From the cell containing the given text, extract its center point as [X, Y] coordinate. 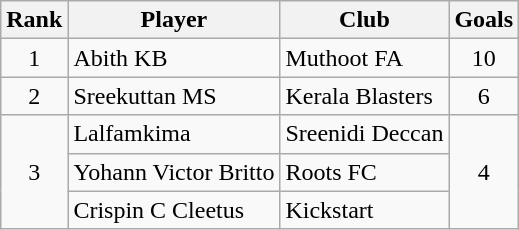
Crispin C Cleetus [174, 210]
Club [364, 20]
Kerala Blasters [364, 96]
Sreenidi Deccan [364, 134]
Lalfamkima [174, 134]
Sreekuttan MS [174, 96]
6 [484, 96]
10 [484, 58]
Rank [34, 20]
1 [34, 58]
Roots FC [364, 172]
3 [34, 172]
Kickstart [364, 210]
Muthoot FA [364, 58]
Goals [484, 20]
2 [34, 96]
Player [174, 20]
Abith KB [174, 58]
Yohann Victor Britto [174, 172]
4 [484, 172]
